Detect which cell encompasses the target text, then output its [x, y] center coordinate. 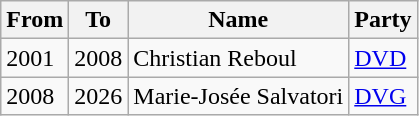
DVD [383, 58]
Party [383, 20]
Christian Reboul [238, 58]
2001 [35, 58]
Name [238, 20]
To [98, 20]
From [35, 20]
DVG [383, 96]
Marie-Josée Salvatori [238, 96]
2026 [98, 96]
